Detect which cell encompasses the target text, then output its [x, y] center coordinate. 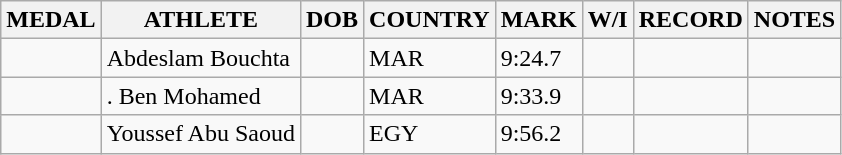
DOB [332, 20]
9:24.7 [538, 58]
. Ben Mohamed [200, 96]
ATHLETE [200, 20]
NOTES [794, 20]
EGY [430, 134]
9:56.2 [538, 134]
COUNTRY [430, 20]
9:33.9 [538, 96]
RECORD [690, 20]
MARK [538, 20]
Youssef Abu Saoud [200, 134]
W/I [608, 20]
MEDAL [51, 20]
Abdeslam Bouchta [200, 58]
